Return [x, y] of the center of cell containing provided text 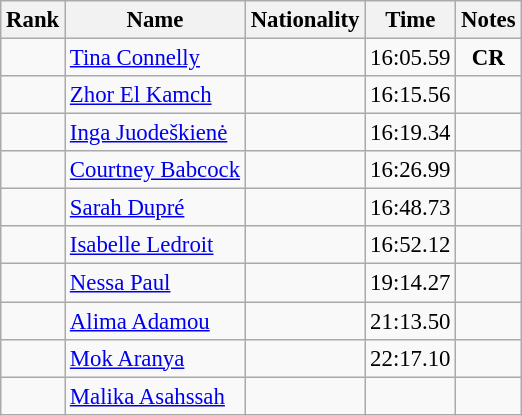
19:14.27 [410, 283]
Mok Aranya [156, 358]
22:17.10 [410, 358]
Sarah Dupré [156, 208]
Tina Connelly [156, 58]
21:13.50 [410, 321]
Nationality [304, 20]
Time [410, 20]
Alima Adamou [156, 321]
Zhor El Kamch [156, 95]
Name [156, 20]
16:05.59 [410, 58]
16:15.56 [410, 95]
16:48.73 [410, 208]
Notes [488, 20]
Malika Asahssah [156, 396]
Rank [33, 20]
16:52.12 [410, 245]
CR [488, 58]
Isabelle Ledroit [156, 245]
16:19.34 [410, 133]
16:26.99 [410, 170]
Nessa Paul [156, 283]
Courtney Babcock [156, 170]
Inga Juodeškienė [156, 133]
